From the cell containing the given text, extract its center point as (x, y) coordinate. 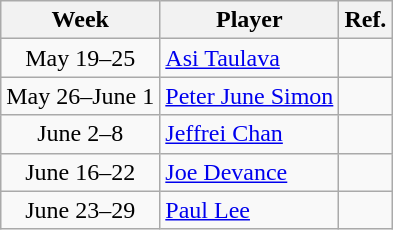
Peter June Simon (250, 96)
June 23–29 (80, 210)
June 2–8 (80, 134)
May 26–June 1 (80, 96)
Week (80, 20)
Paul Lee (250, 210)
May 19–25 (80, 58)
Player (250, 20)
Joe Devance (250, 172)
June 16–22 (80, 172)
Ref. (366, 20)
Jeffrei Chan (250, 134)
Asi Taulava (250, 58)
